Search for the cell housing the specified text and yield its (x, y) center coordinate. 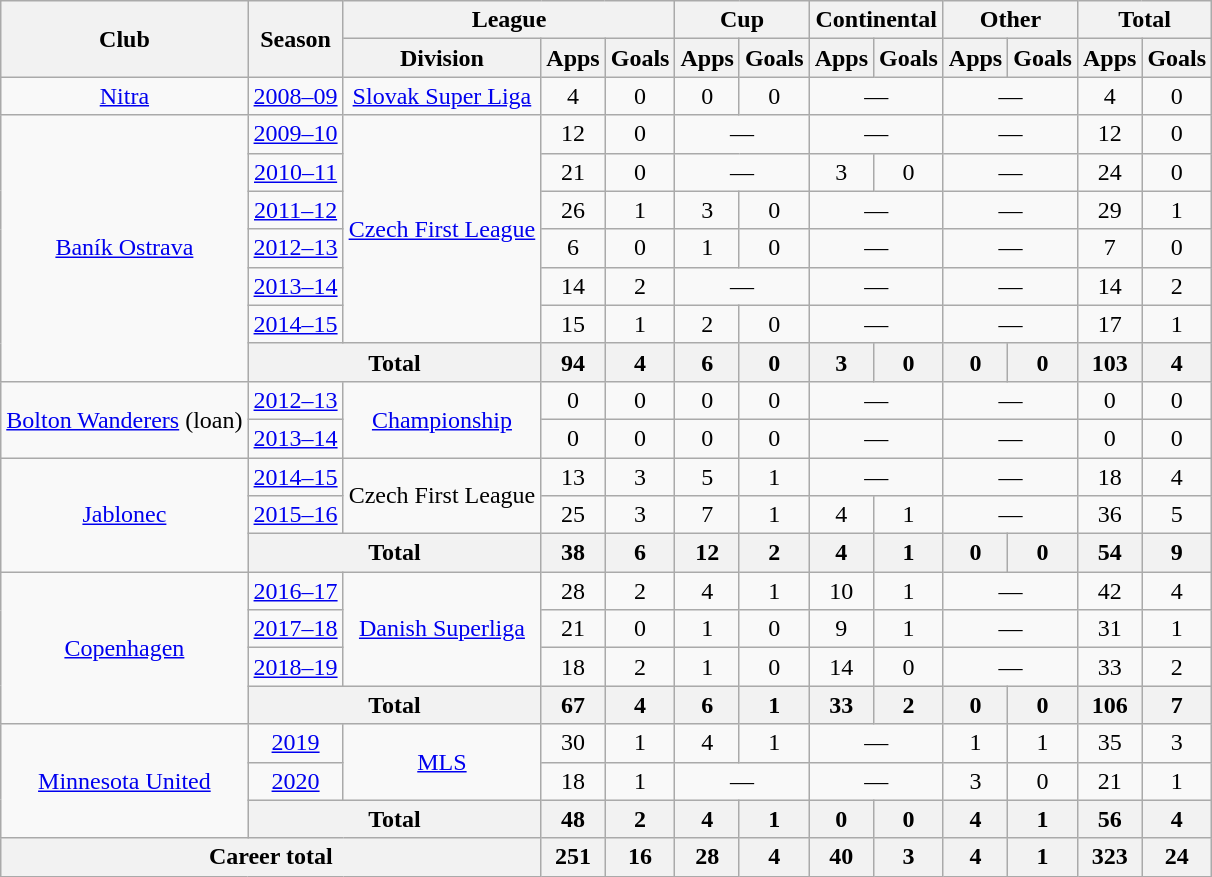
29 (1109, 210)
2008–09 (296, 96)
31 (1109, 629)
2020 (296, 781)
Continental (876, 20)
MLS (442, 762)
Bolton Wanderers (loan) (124, 419)
103 (1109, 362)
251 (573, 857)
35 (1109, 743)
Season (296, 39)
40 (841, 857)
42 (1109, 591)
2019 (296, 743)
13 (573, 477)
54 (1109, 553)
15 (573, 324)
2009–10 (296, 134)
Slovak Super Liga (442, 96)
48 (573, 819)
2018–19 (296, 667)
2010–11 (296, 172)
Danish Superliga (442, 629)
Copenhagen (124, 648)
Minnesota United (124, 781)
2015–16 (296, 515)
Division (442, 58)
94 (573, 362)
Baník Ostrava (124, 248)
Club (124, 39)
56 (1109, 819)
League (509, 20)
25 (573, 515)
2016–17 (296, 591)
Nitra (124, 96)
36 (1109, 515)
10 (841, 591)
26 (573, 210)
Career total (271, 857)
Jablonec (124, 515)
323 (1109, 857)
16 (640, 857)
Championship (442, 419)
2017–18 (296, 629)
17 (1109, 324)
106 (1109, 705)
Cup (742, 20)
67 (573, 705)
Other (1010, 20)
30 (573, 743)
2011–12 (296, 210)
38 (573, 553)
